From the cell containing the given text, extract its center point as (x, y) coordinate. 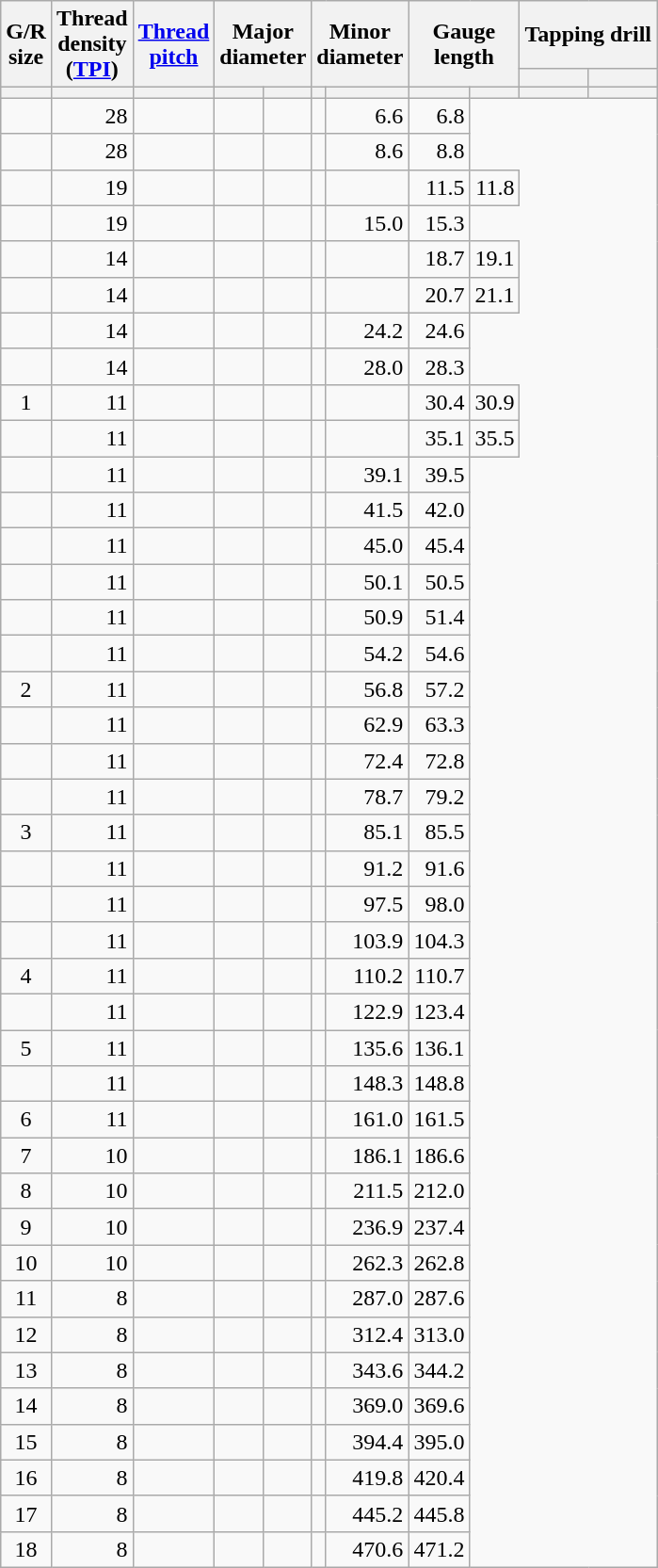
62.9 (367, 725)
41.5 (367, 510)
54.2 (367, 654)
471.2 (439, 1549)
8.6 (367, 152)
9 (26, 1227)
91.2 (367, 868)
50.1 (367, 582)
110.7 (439, 976)
6.8 (439, 116)
470.6 (367, 1549)
63.3 (439, 725)
122.9 (367, 1011)
161.5 (439, 1120)
313.0 (439, 1334)
97.5 (367, 904)
6 (26, 1120)
420.4 (439, 1478)
57.2 (439, 689)
395.0 (439, 1442)
21.1 (495, 295)
G/Rsize (26, 44)
79.2 (439, 797)
2 (26, 689)
211.5 (367, 1191)
18.7 (439, 259)
51.4 (439, 618)
54.6 (439, 654)
39.5 (439, 474)
24.2 (367, 331)
7 (26, 1156)
12 (26, 1334)
85.5 (439, 832)
161.0 (367, 1120)
104.3 (439, 940)
35.1 (439, 438)
Gaugelength (464, 44)
13 (26, 1370)
312.4 (367, 1334)
369.6 (439, 1406)
72.8 (439, 761)
445.2 (367, 1513)
98.0 (439, 904)
394.4 (367, 1442)
237.4 (439, 1227)
42.0 (439, 510)
Majordiameter (264, 44)
28.0 (367, 366)
123.4 (439, 1011)
110.2 (367, 976)
Threadpitch (173, 44)
8.8 (439, 152)
287.6 (439, 1299)
18 (26, 1549)
16 (26, 1478)
72.4 (367, 761)
78.7 (367, 797)
50.5 (439, 582)
15 (26, 1442)
Minordiameter (360, 44)
20.7 (439, 295)
15.3 (439, 223)
186.1 (367, 1156)
262.8 (439, 1263)
30.9 (495, 402)
17 (26, 1513)
45.4 (439, 546)
91.6 (439, 868)
Threaddensity(TPI) (92, 44)
148.3 (367, 1084)
24.6 (439, 331)
212.0 (439, 1191)
30.4 (439, 402)
445.8 (439, 1513)
5 (26, 1048)
343.6 (367, 1370)
35.5 (495, 438)
287.0 (367, 1299)
85.1 (367, 832)
148.8 (439, 1084)
369.0 (367, 1406)
419.8 (367, 1478)
236.9 (367, 1227)
344.2 (439, 1370)
56.8 (367, 689)
28.3 (439, 366)
186.6 (439, 1156)
103.9 (367, 940)
39.1 (367, 474)
11.8 (495, 187)
6.6 (367, 116)
136.1 (439, 1048)
135.6 (367, 1048)
4 (26, 976)
262.3 (367, 1263)
19.1 (495, 259)
45.0 (367, 546)
15.0 (367, 223)
3 (26, 832)
11.5 (439, 187)
Tapping drill (588, 34)
1 (26, 402)
50.9 (367, 618)
